Search for the cell housing the specified text and yield its [x, y] center coordinate. 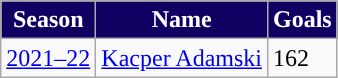
Season [48, 20]
2021–22 [48, 58]
Kacper Adamski [182, 58]
Goals [302, 20]
Name [182, 20]
162 [302, 58]
